From the cell containing the given text, extract its center point as (X, Y) coordinate. 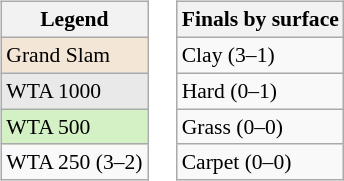
WTA 500 (74, 127)
Carpet (0–0) (260, 162)
Grand Slam (74, 55)
Hard (0–1) (260, 91)
WTA 1000 (74, 91)
Clay (3–1) (260, 55)
Grass (0–0) (260, 127)
Legend (74, 20)
Finals by surface (260, 20)
WTA 250 (3–2) (74, 162)
